Capture the cell that displays the provided text and extract its (X, Y) central coordinate. 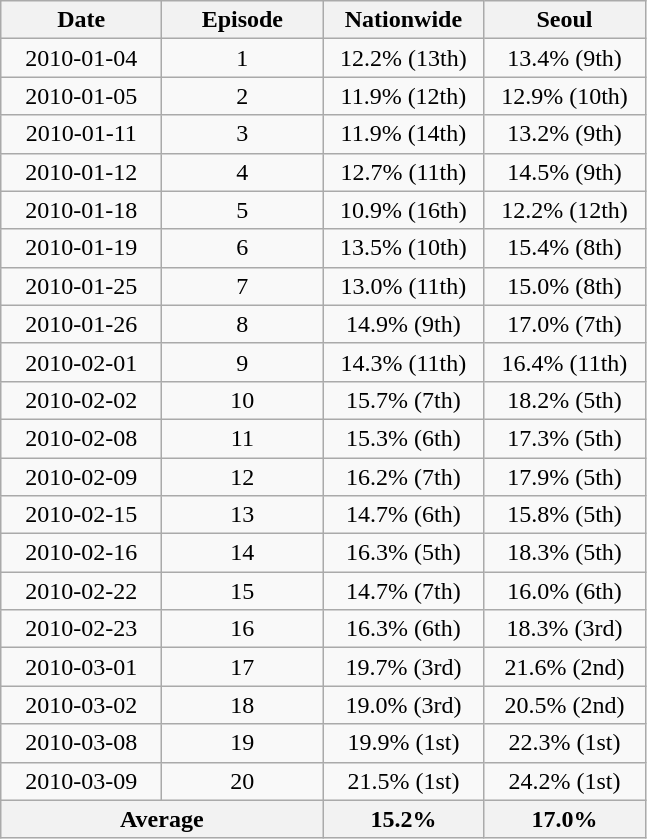
19.9% (1st) (404, 743)
22.3% (1st) (564, 743)
2010-03-08 (82, 743)
14 (242, 553)
Average (162, 819)
13.2% (9th) (564, 134)
3 (242, 134)
12.9% (10th) (564, 96)
2010-02-02 (82, 400)
2010-03-01 (82, 667)
10.9% (16th) (404, 210)
11.9% (12th) (404, 96)
17.3% (5th) (564, 438)
15.7% (7th) (404, 400)
5 (242, 210)
15.0% (8th) (564, 286)
Nationwide (404, 20)
2010-01-05 (82, 96)
2010-01-25 (82, 286)
11.9% (14th) (404, 134)
15.8% (5th) (564, 515)
15.4% (8th) (564, 248)
15.3% (6th) (404, 438)
4 (242, 172)
16.2% (7th) (404, 477)
16.3% (5th) (404, 553)
14.9% (9th) (404, 324)
2010-03-09 (82, 781)
2010-01-26 (82, 324)
13.5% (10th) (404, 248)
1 (242, 58)
17.0% (7th) (564, 324)
19.7% (3rd) (404, 667)
11 (242, 438)
17.0% (564, 819)
2 (242, 96)
2010-01-04 (82, 58)
15.2% (404, 819)
12 (242, 477)
6 (242, 248)
17.9% (5th) (564, 477)
15 (242, 591)
Date (82, 20)
12.7% (11th) (404, 172)
2010-01-18 (82, 210)
12.2% (12th) (564, 210)
2010-01-19 (82, 248)
18.3% (3rd) (564, 629)
Episode (242, 20)
21.6% (2nd) (564, 667)
16.0% (6th) (564, 591)
20.5% (2nd) (564, 705)
2010-02-16 (82, 553)
Seoul (564, 20)
21.5% (1st) (404, 781)
13.4% (9th) (564, 58)
18.2% (5th) (564, 400)
13.0% (11th) (404, 286)
2010-02-09 (82, 477)
14.7% (6th) (404, 515)
14.5% (9th) (564, 172)
12.2% (13th) (404, 58)
2010-02-08 (82, 438)
14.7% (7th) (404, 591)
2010-01-11 (82, 134)
2010-03-02 (82, 705)
2010-02-01 (82, 362)
8 (242, 324)
10 (242, 400)
17 (242, 667)
2010-02-22 (82, 591)
2010-01-12 (82, 172)
14.3% (11th) (404, 362)
16 (242, 629)
13 (242, 515)
19 (242, 743)
18 (242, 705)
20 (242, 781)
2010-02-15 (82, 515)
9 (242, 362)
7 (242, 286)
24.2% (1st) (564, 781)
18.3% (5th) (564, 553)
16.4% (11th) (564, 362)
19.0% (3rd) (404, 705)
2010-02-23 (82, 629)
16.3% (6th) (404, 629)
